Pinpoint the cell where the given text exists, returning its (x, y) midpoint coordinate. 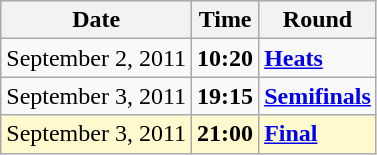
Round (318, 20)
Semifinals (318, 96)
21:00 (226, 134)
September 2, 2011 (96, 58)
Date (96, 20)
Time (226, 20)
19:15 (226, 96)
Heats (318, 58)
10:20 (226, 58)
Final (318, 134)
